Identify which cell holds the provided text, then report its [X, Y] central coordinate. 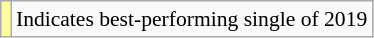
Indicates best-performing single of 2019 [192, 19]
